Detect which cell encompasses the target text, then output its [x, y] center coordinate. 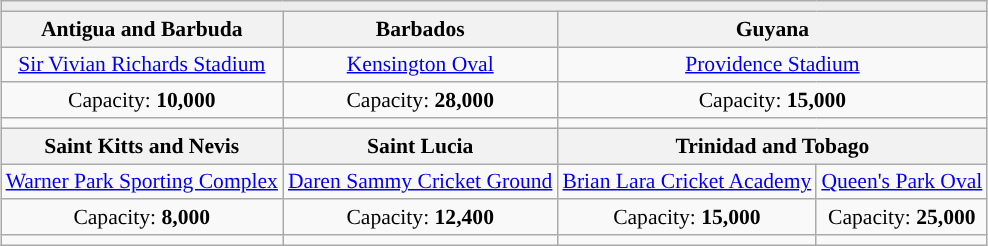
Trinidad and Tobago [772, 146]
Sir Vivian Richards Stadium [142, 64]
Capacity: 12,400 [420, 217]
Queen's Park Oval [902, 182]
Brian Lara Cricket Academy [686, 182]
Saint Lucia [420, 146]
Barbados [420, 29]
Guyana [772, 29]
Capacity: 25,000 [902, 217]
Capacity: 28,000 [420, 100]
Capacity: 10,000 [142, 100]
Providence Stadium [772, 64]
Antigua and Barbuda [142, 29]
Kensington Oval [420, 64]
Warner Park Sporting Complex [142, 182]
Saint Kitts and Nevis [142, 146]
Daren Sammy Cricket Ground [420, 182]
Capacity: 8,000 [142, 217]
